Capture the cell that displays the provided text and extract its (x, y) central coordinate. 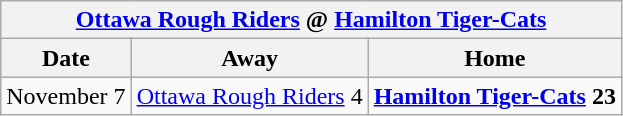
Home (494, 58)
Away (250, 58)
Date (66, 58)
Ottawa Rough Riders @ Hamilton Tiger-Cats (312, 20)
Ottawa Rough Riders 4 (250, 96)
Hamilton Tiger-Cats 23 (494, 96)
November 7 (66, 96)
